Return [x, y] of the center of cell containing provided text 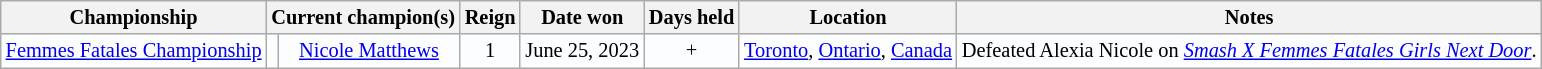
Current champion(s) [362, 17]
Location [848, 17]
June 25, 2023 [582, 51]
Toronto, Ontario, Canada [848, 51]
Femmes Fatales Championship [134, 51]
Defeated Alexia Nicole on Smash X Femmes Fatales Girls Next Door. [1249, 51]
+ [692, 51]
Days held [692, 17]
Reign [490, 17]
Date won [582, 17]
Notes [1249, 17]
Nicole Matthews [369, 51]
1 [490, 51]
Championship [134, 17]
